Scan for the cell matching the given text and deliver its [X, Y] coordinate at center. 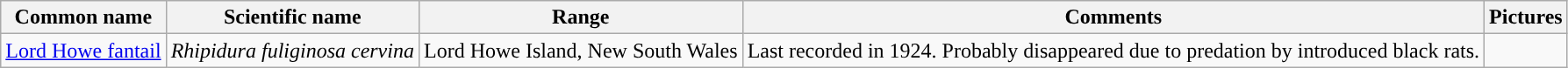
Comments [1113, 17]
Last recorded in 1924. Probably disappeared due to predation by introduced black rats. [1113, 51]
Lord Howe fantail [83, 51]
Pictures [1527, 17]
Common name [83, 17]
Scientific name [292, 17]
Rhipidura fuliginosa cervina [292, 51]
Lord Howe Island, New South Wales [581, 51]
Range [581, 17]
